Return (X, Y) of the center of cell containing provided text 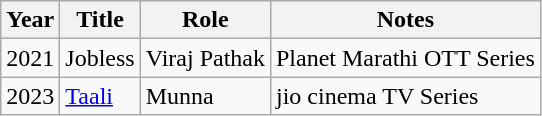
Role (205, 20)
Taali (100, 96)
Notes (405, 20)
2023 (30, 96)
Viraj Pathak (205, 58)
jio cinema TV Series (405, 96)
2021 (30, 58)
Jobless (100, 58)
Planet Marathi OTT Series (405, 58)
Year (30, 20)
Munna (205, 96)
Title (100, 20)
